Output the [x, y] coordinate of the center of the cell containing the given text.  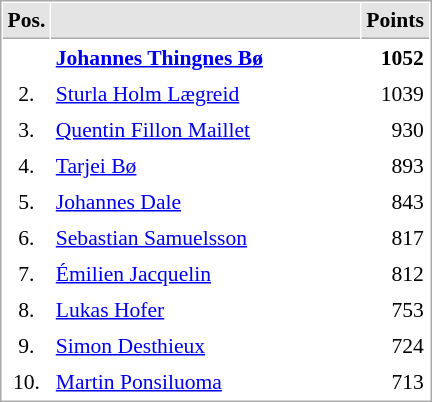
Lukas Hofer [206, 309]
753 [396, 309]
8. [26, 309]
Johannes Thingnes Bø [206, 57]
3. [26, 129]
Martin Ponsiluoma [206, 381]
Quentin Fillon Maillet [206, 129]
9. [26, 345]
713 [396, 381]
Johannes Dale [206, 201]
843 [396, 201]
1052 [396, 57]
2. [26, 93]
817 [396, 237]
Émilien Jacquelin [206, 273]
7. [26, 273]
Points [396, 21]
812 [396, 273]
6. [26, 237]
Pos. [26, 21]
10. [26, 381]
724 [396, 345]
5. [26, 201]
4. [26, 165]
893 [396, 165]
Sturla Holm Lægreid [206, 93]
Tarjei Bø [206, 165]
1039 [396, 93]
Sebastian Samuelsson [206, 237]
Simon Desthieux [206, 345]
930 [396, 129]
